For the text-containing cell, return its midpoint in [x, y] coordinate format. 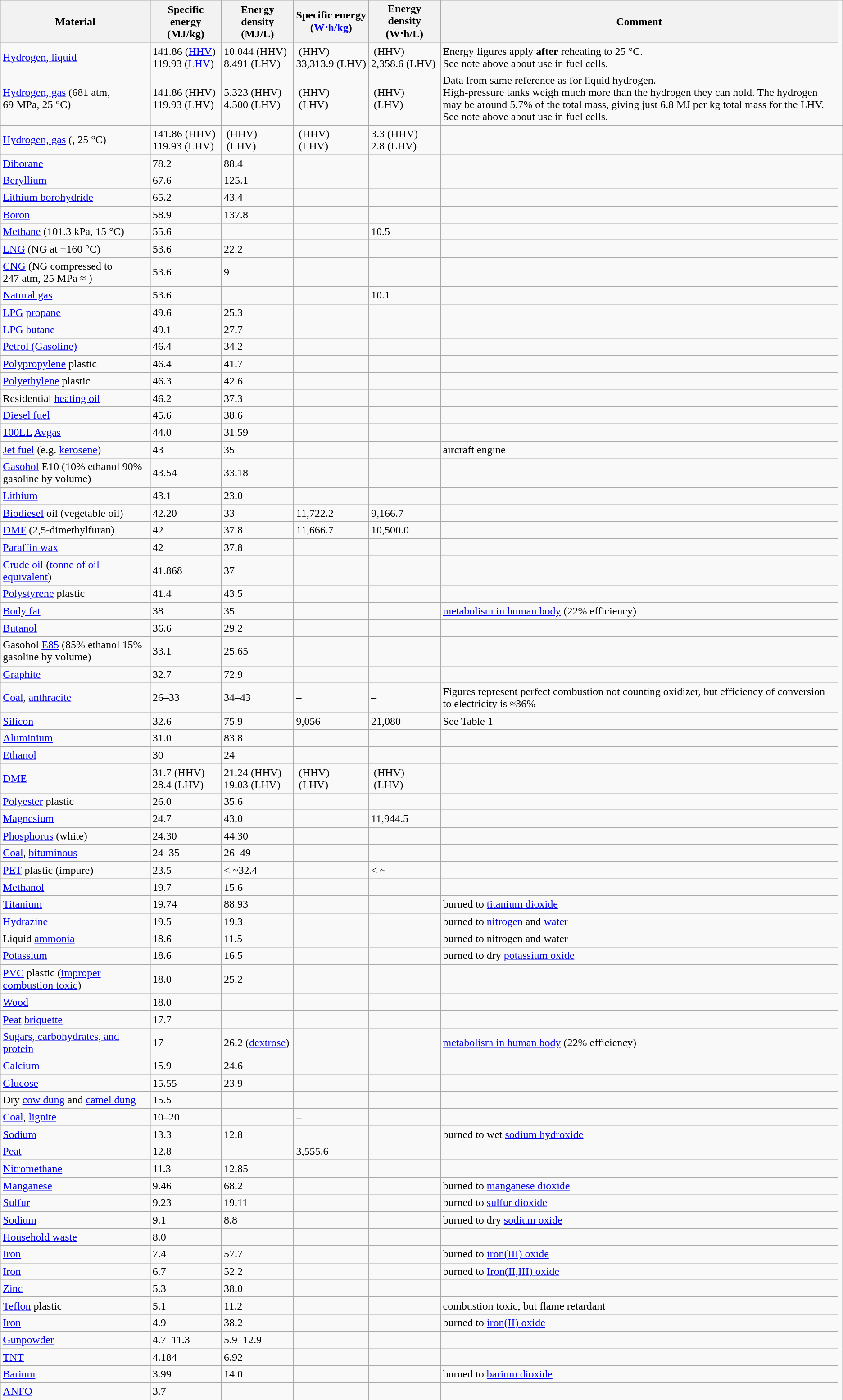
< ~ [404, 870]
21.24 (HHV)19.03 (LHV) [258, 778]
burned to dry potassium oxide [639, 956]
Energy density(MJ/L) [258, 22]
Polypropylene plastic [75, 364]
25.3 [258, 312]
Dry cow dung and camel dung [75, 1100]
45.6 [186, 415]
Figures represent perfect combustion not counting oxidizer, but efficiency of conversion to electricity is ≈36% [639, 698]
LPG butane [75, 330]
Coal, lignite [75, 1117]
Diborane [75, 163]
9.1 [186, 1220]
19.3 [258, 921]
27.7 [258, 330]
Methane (101.3 kPa, 15 °C) [75, 232]
Magnesium [75, 819]
8.0 [186, 1237]
Peat [75, 1152]
Biodiesel oil (vegetable oil) [75, 513]
58.9 [186, 215]
67.6 [186, 181]
4.7–11.3 [186, 1340]
burned to wet sodium hydroxide [639, 1134]
15.5 [186, 1100]
10.044 (HHV)8.491 (LHV) [258, 57]
Ethanol [75, 755]
Household waste [75, 1237]
3,555.6 [331, 1152]
Beryllium [75, 181]
88.93 [258, 904]
10.1 [404, 295]
5.323 (HHV)4.500 (LHV) [258, 98]
100LL Avgas [75, 432]
43 [186, 450]
21,080 [404, 721]
Petrol (Gasoline) [75, 347]
burned to sulfur dioxide [639, 1203]
3.3 (HHV)2.8 (LHV) [404, 140]
Specific energy(MJ/kg) [186, 22]
combustion toxic, but flame retardant [639, 1305]
burned to Iron(II,III) oxide [639, 1271]
Phosphorus (white) [75, 836]
Wood [75, 1002]
Nitromethane [75, 1169]
Peat briquette [75, 1019]
3.99 [186, 1374]
Natural gas [75, 295]
25.65 [258, 651]
Coal, bituminous [75, 853]
DME [75, 778]
41.4 [186, 594]
Teflon plastic [75, 1305]
Lithium borohydride [75, 198]
49.1 [186, 330]
19.5 [186, 921]
3.7 [186, 1391]
Energy density(W⋅h/L) [404, 22]
17.7 [186, 1019]
burned to iron(III) oxide [639, 1254]
78.2 [186, 163]
38 [186, 611]
burned to manganese dioxide [639, 1186]
38.6 [258, 415]
125.1 [258, 181]
9,166.7 [404, 513]
137.8 [258, 215]
4.9 [186, 1323]
26–33 [186, 698]
burned to titanium dioxide [639, 904]
35.6 [258, 802]
Polyethylene plastic [75, 381]
< ~32.4 [258, 870]
Coal, anthracite [75, 698]
83.8 [258, 738]
57.7 [258, 1254]
Comment [639, 22]
11.3 [186, 1169]
DMF (2,5-dimethylfuran) [75, 530]
6.92 [258, 1357]
24 [258, 755]
11.5 [258, 939]
Titanium [75, 904]
19.7 [186, 887]
9 [258, 272]
46.2 [186, 398]
75.9 [258, 721]
PVC plastic (improper combustion toxic) [75, 979]
Butanol [75, 628]
TNT [75, 1357]
CNG (NG compressed to 247 atm, 25 MPa ≈ ) [75, 272]
43.54 [186, 473]
43.5 [258, 594]
41.7 [258, 364]
31.7 (HHV)28.4 (LHV) [186, 778]
Specific energy(W⋅h/kg) [331, 22]
(HHV)33,313.9 (LHV) [331, 57]
36.6 [186, 628]
Methanol [75, 887]
Potassium [75, 956]
44.30 [258, 836]
Material [75, 22]
9.23 [186, 1203]
Aluminium [75, 738]
Zinc [75, 1288]
10.5 [404, 232]
9,056 [331, 721]
24.30 [186, 836]
Silicon [75, 721]
5.9–12.9 [258, 1340]
LPG propane [75, 312]
30 [186, 755]
32.7 [186, 674]
(HHV)2,358.6 (LHV) [404, 57]
burned to iron(II) oxide [639, 1323]
Lithium [75, 496]
PET plastic (impure) [75, 870]
Hydrazine [75, 921]
6.7 [186, 1271]
19.74 [186, 904]
4.184 [186, 1357]
38.0 [258, 1288]
42.6 [258, 381]
See Table 1 [639, 721]
52.2 [258, 1271]
Calcium [75, 1066]
Energy figures apply after reheating to 25 °C.See note above about use in fuel cells. [639, 57]
Gasohol E10 (10% ethanol 90% gasoline by volume) [75, 473]
11,944.5 [404, 819]
Gunpowder [75, 1340]
46.3 [186, 381]
Boron [75, 215]
7.4 [186, 1254]
43.0 [258, 819]
burned to barium dioxide [639, 1374]
Manganese [75, 1186]
55.6 [186, 232]
26.2 (dextrose) [258, 1043]
Paraffin wax [75, 547]
42.20 [186, 513]
burned to dry sodium oxide [639, 1220]
Sugars, carbohydrates, and protein [75, 1043]
Sulfur [75, 1203]
26.0 [186, 802]
11.2 [258, 1305]
Residential heating oil [75, 398]
65.2 [186, 198]
24.6 [258, 1066]
Crude oil (tonne of oil equivalent) [75, 571]
12.85 [258, 1169]
33.1 [186, 651]
LNG (NG at −160 °C) [75, 249]
43.4 [258, 198]
14.0 [258, 1374]
15.55 [186, 1083]
32.6 [186, 721]
5.1 [186, 1305]
15.9 [186, 1066]
34.2 [258, 347]
29.2 [258, 628]
43.1 [186, 496]
13.3 [186, 1134]
Liquid ammonia [75, 939]
Gasohol E85 (85% ethanol 15% gasoline by volume) [75, 651]
aircraft engine [639, 450]
11,666.7 [331, 530]
5.3 [186, 1288]
49.6 [186, 312]
Barium [75, 1374]
Hydrogen, gas (, 25 °C) [75, 140]
44.0 [186, 432]
10–20 [186, 1117]
9.46 [186, 1186]
Graphite [75, 674]
16.5 [258, 956]
10,500.0 [404, 530]
88.4 [258, 163]
24–35 [186, 853]
23.9 [258, 1083]
68.2 [258, 1186]
Jet fuel (e.g. kerosene) [75, 450]
25.2 [258, 979]
33 [258, 513]
37 [258, 571]
37.3 [258, 398]
17 [186, 1043]
19.11 [258, 1203]
Polyester plastic [75, 802]
Hydrogen, gas (681 atm, 69 MPa, 25 °C) [75, 98]
11,722.2 [331, 513]
38.2 [258, 1323]
Body fat [75, 611]
Polystyrene plastic [75, 594]
Glucose [75, 1083]
31.0 [186, 738]
34–43 [258, 698]
Diesel fuel [75, 415]
23.5 [186, 870]
31.59 [258, 432]
72.9 [258, 674]
Hydrogen, liquid [75, 57]
26–49 [258, 853]
23.0 [258, 496]
24.7 [186, 819]
33.18 [258, 473]
15.6 [258, 887]
22.2 [258, 249]
41.868 [186, 571]
8.8 [258, 1220]
ANFO [75, 1391]
